From the cell containing the given text, extract its center point as [x, y] coordinate. 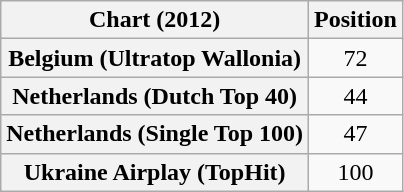
100 [356, 172]
Netherlands (Single Top 100) [155, 134]
Belgium (Ultratop Wallonia) [155, 58]
Position [356, 20]
Chart (2012) [155, 20]
72 [356, 58]
Ukraine Airplay (TopHit) [155, 172]
44 [356, 96]
Netherlands (Dutch Top 40) [155, 96]
47 [356, 134]
